Return the (x, y) coordinate for the center point of the cell that contains the specified text.  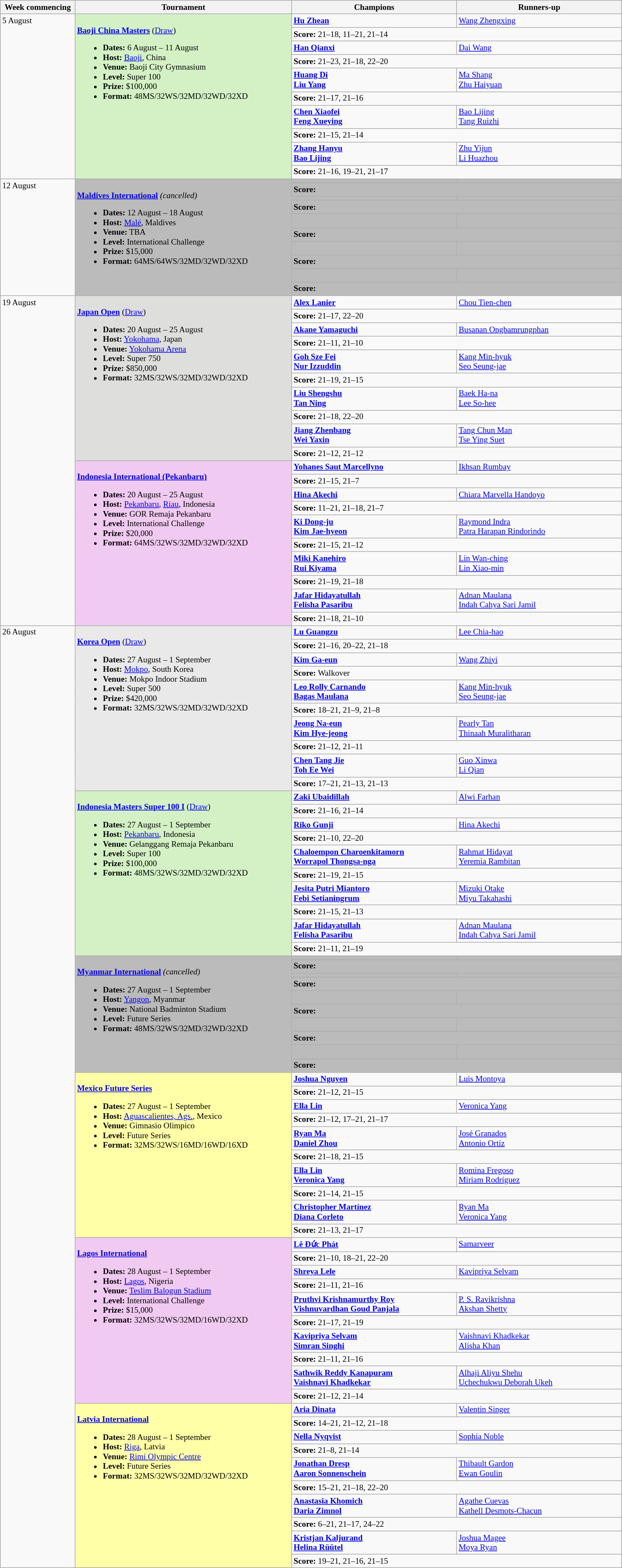
Akane Yamaguchi (374, 330)
Pearly Tan Thinaah Muralitharan (539, 729)
Score: 21–8, 21–14 (457, 1451)
Score: 21–17, 21–16 (457, 98)
Score: 21–10, 18–21, 22–20 (457, 1259)
Chou Tien-chen (539, 303)
Score: 21–10, 22–20 (457, 838)
Score: 21–12, 21–12 (457, 454)
José Granados Antonio Ortíz (539, 1138)
Nella Nyqvist (374, 1437)
Score: 21–15, 21–7 (457, 481)
Sathwik Reddy Kanapuram Vaishnavi Khadkekar (374, 1378)
Kavipriya Selvam Simran Singhi (374, 1341)
Agathe Cuevas Kathell Desmots-Chacun (539, 1506)
Kavipriya Selvam (539, 1272)
Tournament (183, 7)
Veronica Yang (539, 1106)
Chen Xiaofei Feng Xueying (374, 117)
Score: 21–15, 21–13 (457, 912)
Score: 18–21, 21–9, 21–8 (457, 710)
Liu Shengshu Tan Ning (374, 398)
19 August (38, 461)
Score: 21–17, 21–19 (457, 1323)
Ella Lin (374, 1106)
Score: 21–17, 22–20 (457, 316)
Romina Fregoso Miriam Rodríguez (539, 1175)
Thibault Gardon Ewan Goulin (539, 1469)
Runners-up (539, 7)
P. S. Ravikrishna Akshan Shetty (539, 1304)
Ikhsan Rumbay (539, 467)
26 August (38, 1096)
Joshua Nguyen (374, 1079)
Goh Sze Fei Nur Izzuddin (374, 361)
Bao Lijing Tang Ruizhi (539, 117)
Score: 21–18, 21–15 (457, 1157)
Aria Dinata (374, 1410)
Shreya Lele (374, 1272)
Score: Walkover (457, 673)
Pruthvi Krishnamurthy Roy Vishnuvardhan Goud Panjala (374, 1304)
Score: 21–16, 19–21, 21–17 (457, 172)
12 August (38, 237)
Score: 21–11, 21–10 (457, 343)
Wang Zhiyi (539, 660)
Miki Kanehiro Rui Kiyama (374, 563)
Zaki Ubaidillah (374, 797)
Ryan Ma Veronica Yang (539, 1212)
Score: 21–18, 11–21, 21–14 (457, 34)
Lê Đức Phát (374, 1244)
Score: 21–18, 21–10 (457, 619)
Lu Guangzu (374, 632)
Score: 21–11, 21–19 (457, 949)
Score: 21–13, 21–17 (457, 1231)
Vaishnavi Khadkekar Alisha Khan (539, 1341)
Lee Chia-hao (539, 632)
Raymond Indra Patra Harapan Rindorindo (539, 527)
Ryan Ma Daniel Zhou (374, 1138)
Sophia Noble (539, 1437)
Luis Montoya (539, 1079)
Jiang Zhenbang Wei Yaxin (374, 435)
Score: 21–12, 21–14 (457, 1396)
Ma Shang Zhu Haiyuan (539, 80)
Wang Zhengxing (539, 21)
Baek Ha-na Lee So-hee (539, 398)
Busanan Ongbamrungphan (539, 330)
Ella Lin Veronica Yang (374, 1175)
Kristjan Kaljurand Helina Rüütel (374, 1543)
Hu Zhean (374, 21)
Jesita Putri Miantoro Febi Setianingrum (374, 894)
Score: 21–23, 21–18, 22–20 (457, 61)
Score: 21–15, 21–14 (457, 135)
Score: 21–14, 21–15 (457, 1194)
Champions (374, 7)
Zhang Hanyu Bao Lijing (374, 153)
Score: 21–16, 20–22, 21–18 (457, 646)
Jeong Na-eun Kim Hye-jeong (374, 729)
5 August (38, 96)
Score: 21–12, 17–21, 21–17 (457, 1120)
Score: 19–21, 21–16, 21–15 (457, 1561)
Alwi Farhan (539, 797)
Score: 6–21, 21–17, 24–22 (457, 1524)
Alhaji Aliyu Shehu Uchechukwu Deborah Ukeh (539, 1378)
Christopher Martínez Diana Corleto (374, 1212)
Score: 11–21, 21–18, 21–7 (457, 508)
Rahmat Hidayat Yeremia Rambitan (539, 857)
Alex Lanier (374, 303)
Score: 21–16, 21–14 (457, 811)
Score: 21–18, 22–20 (457, 417)
Huang Di Liu Yang (374, 80)
Lin Wan-ching Lin Xiao-min (539, 563)
Leo Rolly Carnando Bagas Maulana (374, 692)
Score: 21–12, 21–15 (457, 1093)
Jonathan Dresp Aaron Sonnenschein (374, 1469)
Score: 14–21, 21–12, 21–18 (457, 1423)
Score: 21–15, 21–12 (457, 545)
Score: 21–12, 21–11 (457, 747)
Week commencing (38, 7)
Latvia InternationalDates: 28 August – 1 SeptemberHost: Riga, LatviaVenue: Rimi Olympic CentreLevel: Future SeriesFormat: 32MS/32WS/32MD/32WD/32XD (183, 1485)
Valentin Singer (539, 1410)
Yohanes Saut Marcellyno (374, 467)
Samarveer (539, 1244)
Anastasia Khomich Daria Zimnol (374, 1506)
Kim Ga-eun (374, 660)
Score: 15–21, 21–18, 22–20 (457, 1488)
Chaloempon Charoenkitamorn Worrapol Thongsa-nga (374, 857)
Zhu Yijun Li Huazhou (539, 153)
Joshua Magee Moya Ryan (539, 1543)
Han Qianxi (374, 48)
Chiara Marvella Handoyo (539, 495)
Guo Xinwa Li Qian (539, 765)
Tang Chun Man Tse Ying Suet (539, 435)
Mizuki Otake Miyu Takahashi (539, 894)
Score: 21–19, 21–18 (457, 582)
Chen Tang Jie Toh Ee Wei (374, 765)
Dai Wang (539, 48)
Ki Dong-ju Kim Jae-hyeon (374, 527)
Riko Gunji (374, 824)
Score: 17–21, 21–13, 21–13 (457, 784)
